Scan for the cell matching the given text and deliver its [X, Y] coordinate at center. 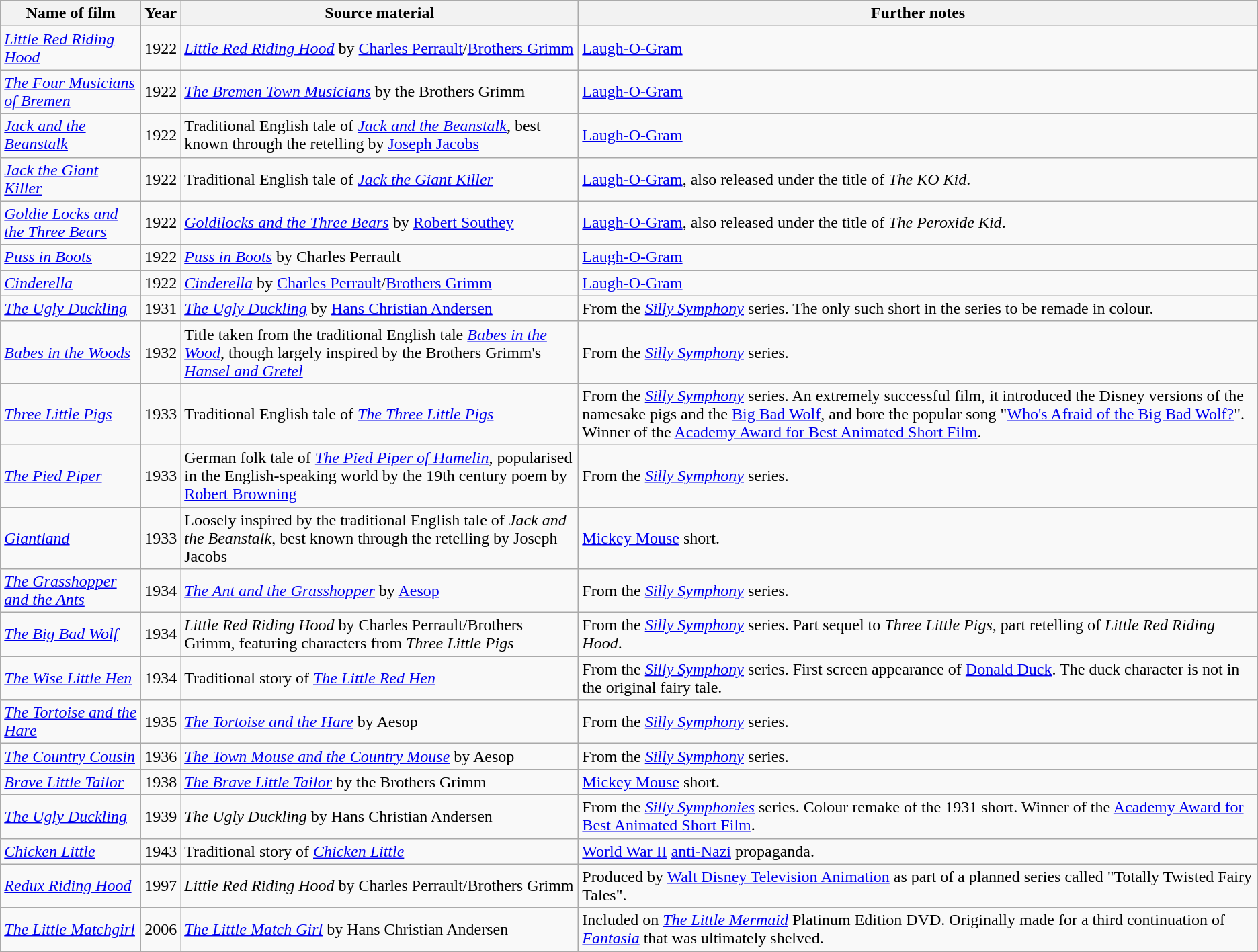
The Little Matchgirl [71, 930]
1938 [161, 782]
Traditional English tale of The Three Little Pigs [380, 414]
Brave Little Tailor [71, 782]
Chicken Little [71, 851]
Goldie Locks and the Three Bears [71, 223]
Further notes [918, 13]
German folk tale of The Pied Piper of Hamelin, popularised in the English-speaking world by the 19th century poem by Robert Browning [380, 476]
1932 [161, 352]
Traditional story of Chicken Little [380, 851]
1997 [161, 885]
1939 [161, 817]
Jack and the Beanstalk [71, 136]
Little Red Riding Hood [71, 48]
Babes in the Woods [71, 352]
Puss in Boots [71, 257]
Source material [380, 13]
The Tortoise and the Hare [71, 722]
The Bremen Town Musicians by the Brothers Grimm [380, 91]
1935 [161, 722]
Jack the Giant Killer [71, 179]
Goldilocks and the Three Bears by Robert Southey [380, 223]
The Pied Piper [71, 476]
The Country Cousin [71, 756]
Title taken from the traditional English tale Babes in the Wood, though largely inspired by the Brothers Grimm's Hansel and Gretel [380, 352]
Redux Riding Hood [71, 885]
The Big Bad Wolf [71, 634]
2006 [161, 930]
From the Silly Symphony series. Part sequel to Three Little Pigs, part retelling of Little Red Riding Hood. [918, 634]
From the Silly Symphonies series. Colour remake of the 1931 short. Winner of the Academy Award for Best Animated Short Film. [918, 817]
Traditional English tale of Jack and the Beanstalk, best known through the retelling by Joseph Jacobs [380, 136]
The Little Match Girl by Hans Christian Andersen [380, 930]
Traditional story of The Little Red Hen [380, 679]
Loosely inspired by the traditional English tale of Jack and the Beanstalk, best known through the retelling by Joseph Jacobs [380, 537]
The Four Musicians of Bremen [71, 91]
Traditional English tale of Jack the Giant Killer [380, 179]
Three Little Pigs [71, 414]
1936 [161, 756]
Laugh-O-Gram, also released under the title of The Peroxide Kid. [918, 223]
1931 [161, 308]
Year [161, 13]
From the Silly Symphony series. First screen appearance of Donald Duck. The duck character is not in the original fairy tale. [918, 679]
1943 [161, 851]
Produced by Walt Disney Television Animation as part of a planned series called "Totally Twisted Fairy Tales". [918, 885]
Cinderella [71, 283]
Laugh-O-Gram, also released under the title of The KO Kid. [918, 179]
The Ant and the Grasshopper by Aesop [380, 591]
The Grasshopper and the Ants [71, 591]
Included on The Little Mermaid Platinum Edition DVD. Originally made for a third continuation of Fantasia that was ultimately shelved. [918, 930]
Giantland [71, 537]
The Tortoise and the Hare by Aesop [380, 722]
Cinderella by Charles Perrault/Brothers Grimm [380, 283]
Name of film [71, 13]
The Town Mouse and the Country Mouse by Aesop [380, 756]
The Brave Little Tailor by the Brothers Grimm [380, 782]
From the Silly Symphony series. The only such short in the series to be remade in colour. [918, 308]
World War II anti-Nazi propaganda. [918, 851]
The Wise Little Hen [71, 679]
Puss in Boots by Charles Perrault [380, 257]
Little Red Riding Hood by Charles Perrault/Brothers Grimm, featuring characters from Three Little Pigs [380, 634]
